Output the [x, y] coordinate of the center of the cell containing the given text.  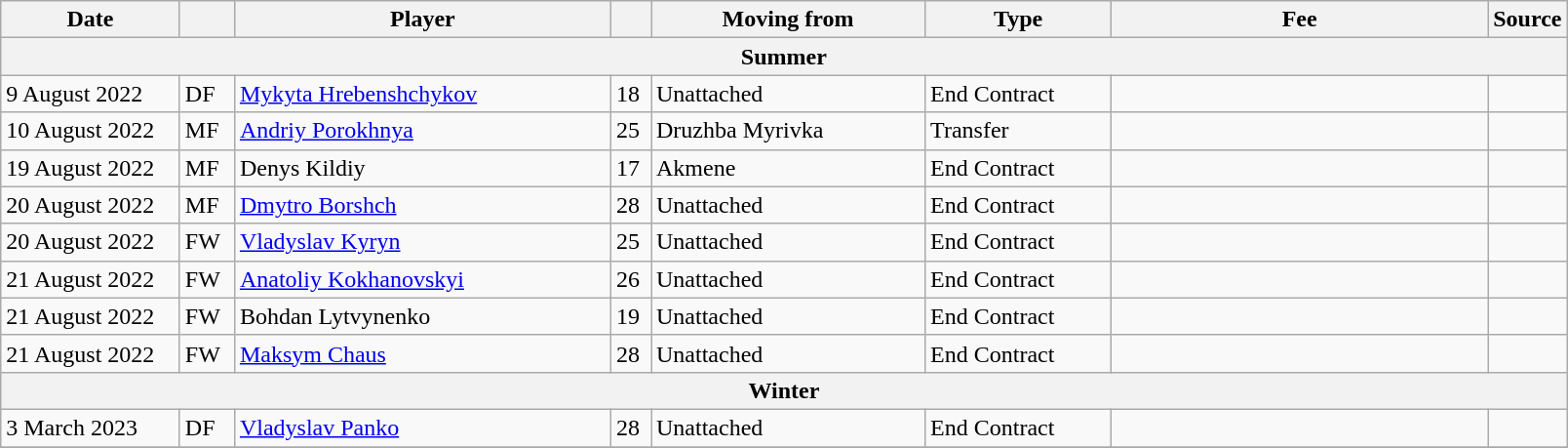
17 [630, 168]
Vladyslav Kyryn [422, 242]
Date [91, 20]
Akmene [788, 168]
Moving from [788, 20]
3 March 2023 [91, 428]
Type [1018, 20]
Vladyslav Panko [422, 428]
9 August 2022 [91, 94]
19 August 2022 [91, 168]
Druzhba Myrivka [788, 131]
Denys Kildiy [422, 168]
Mykyta Hrebenshchykov [422, 94]
Maksym Chaus [422, 353]
Fee [1300, 20]
Winter [784, 390]
Source [1527, 20]
Anatoliy Kokhanovskyi [422, 279]
19 [630, 316]
Bohdan Lytvynenko [422, 316]
18 [630, 94]
26 [630, 279]
Andriy Porokhnya [422, 131]
Player [422, 20]
Dmytro Borshch [422, 205]
10 August 2022 [91, 131]
Summer [784, 57]
Transfer [1018, 131]
